Locate the cell with the specified text and output its (X, Y) center coordinate. 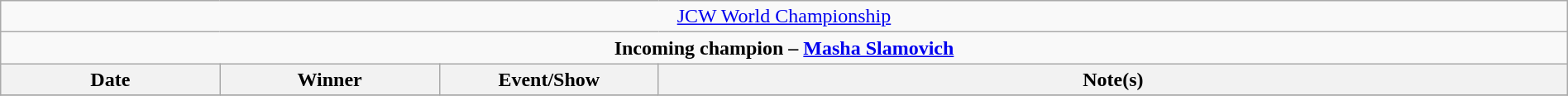
JCW World Championship (784, 17)
Event/Show (549, 79)
Winner (329, 79)
Date (111, 79)
Incoming champion – Masha Slamovich (784, 48)
Note(s) (1113, 79)
